Pinpoint the cell where the given text exists, returning its [x, y] midpoint coordinate. 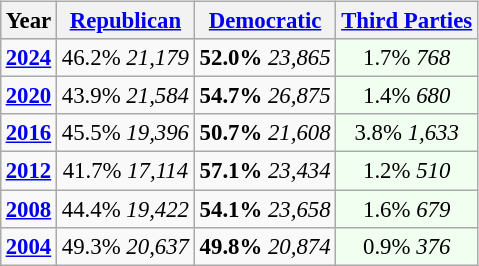
54.7% 26,875 [265, 96]
1.6% 679 [407, 209]
50.7% 21,608 [265, 133]
54.1% 23,658 [265, 209]
0.9% 376 [407, 246]
49.3% 20,637 [126, 246]
2008 [28, 209]
57.1% 23,434 [265, 171]
Year [28, 21]
2020 [28, 96]
44.4% 19,422 [126, 209]
41.7% 17,114 [126, 171]
2016 [28, 133]
2004 [28, 246]
46.2% 21,179 [126, 58]
1.7% 768 [407, 58]
Republican [126, 21]
1.4% 680 [407, 96]
43.9% 21,584 [126, 96]
49.8% 20,874 [265, 246]
2012 [28, 171]
Democratic [265, 21]
3.8% 1,633 [407, 133]
52.0% 23,865 [265, 58]
Third Parties [407, 21]
1.2% 510 [407, 171]
45.5% 19,396 [126, 133]
2024 [28, 58]
